Scan for the cell matching the given text and deliver its (X, Y) coordinate at center. 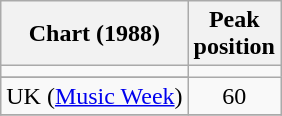
Peakposition (234, 34)
60 (234, 96)
Chart (1988) (94, 34)
UK (Music Week) (94, 96)
